Find where the given text appears and provide that cell's center as (x, y) coordinate. 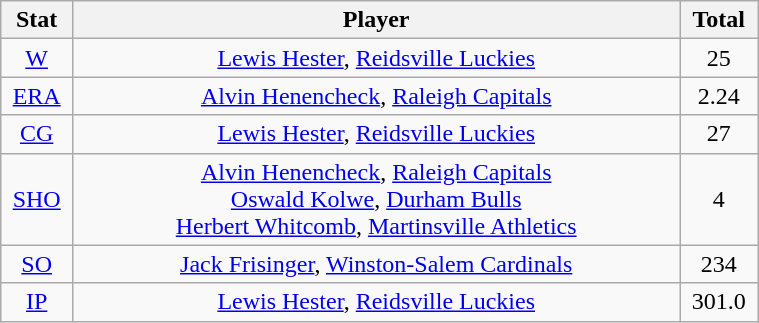
Player (376, 20)
IP (37, 302)
4 (719, 199)
234 (719, 264)
CG (37, 134)
Alvin Henencheck, Raleigh Capitals (376, 96)
Total (719, 20)
2.24 (719, 96)
25 (719, 58)
Stat (37, 20)
Jack Frisinger, Winston-Salem Cardinals (376, 264)
SHO (37, 199)
Alvin Henencheck, Raleigh Capitals Oswald Kolwe, Durham Bulls Herbert Whitcomb, Martinsville Athletics (376, 199)
W (37, 58)
301.0 (719, 302)
ERA (37, 96)
SO (37, 264)
27 (719, 134)
